Locate the cell with the specified text and output its (X, Y) center coordinate. 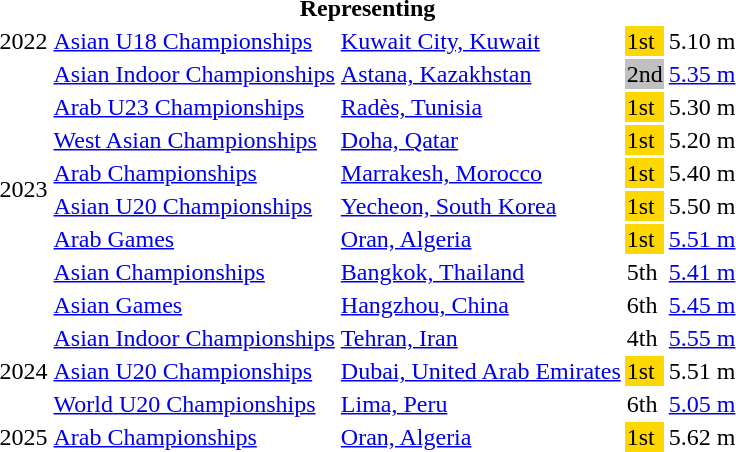
World U20 Championships (194, 404)
Dubai, United Arab Emirates (480, 371)
Tehran, Iran (480, 338)
Marrakesh, Morocco (480, 173)
Yecheon, South Korea (480, 206)
Lima, Peru (480, 404)
Bangkok, Thailand (480, 272)
Asian Games (194, 305)
Doha, Qatar (480, 140)
Arab U23 Championships (194, 107)
Asian U18 Championships (194, 41)
Radès, Tunisia (480, 107)
Hangzhou, China (480, 305)
Asian Championships (194, 272)
Arab Games (194, 239)
Kuwait City, Kuwait (480, 41)
4th (644, 338)
5th (644, 272)
Astana, Kazakhstan (480, 74)
West Asian Championships (194, 140)
2nd (644, 74)
